Return [x, y] of the center of cell containing provided text 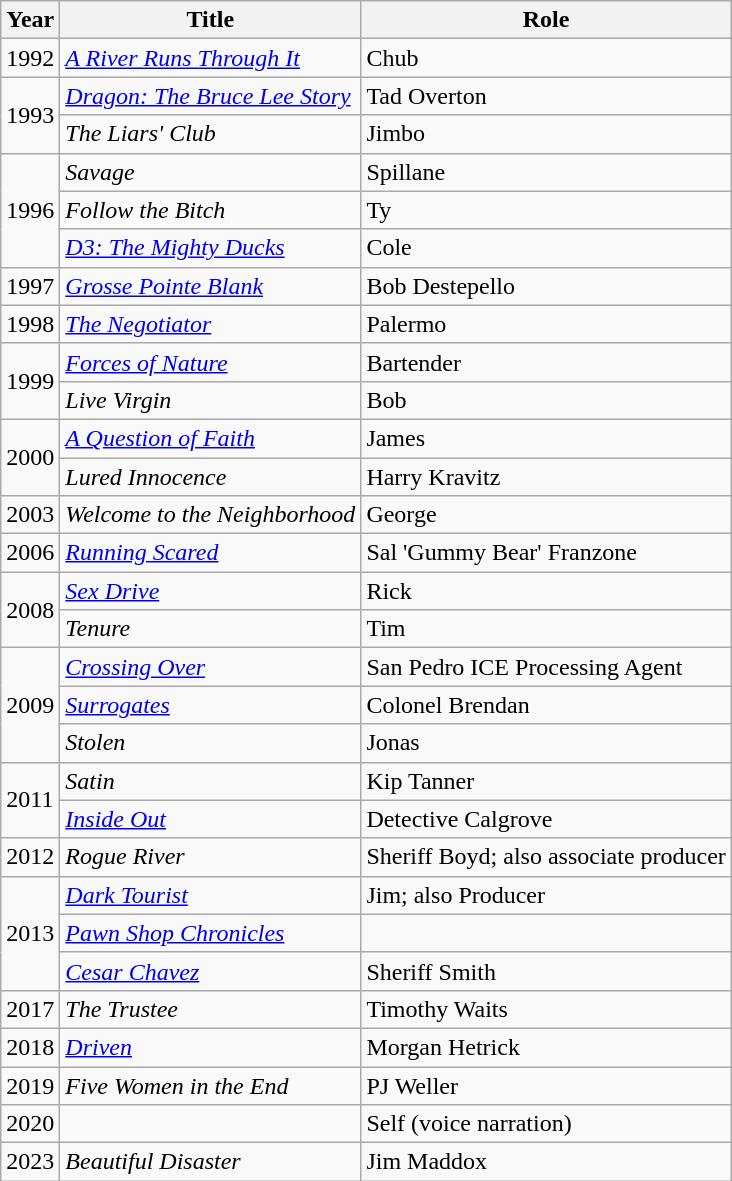
2017 [30, 1009]
Tim [546, 629]
2011 [30, 800]
2012 [30, 857]
2009 [30, 705]
Bob Destepello [546, 286]
Ty [546, 210]
Bob [546, 400]
Jonas [546, 743]
Rick [546, 591]
Sheriff Boyd; also associate producer [546, 857]
2018 [30, 1047]
San Pedro ICE Processing Agent [546, 667]
1993 [30, 115]
Palermo [546, 324]
Role [546, 20]
D3: The Mighty Ducks [210, 248]
Morgan Hetrick [546, 1047]
Jim; also Producer [546, 895]
A Question of Faith [210, 438]
Tenure [210, 629]
Sal 'Gummy Bear' Franzone [546, 553]
Cesar Chavez [210, 971]
Detective Calgrove [546, 819]
James [546, 438]
2019 [30, 1085]
Grosse Pointe Blank [210, 286]
PJ Weller [546, 1085]
Bartender [546, 362]
1998 [30, 324]
Kip Tanner [546, 781]
Surrogates [210, 705]
The Trustee [210, 1009]
Running Scared [210, 553]
Dark Tourist [210, 895]
Five Women in the End [210, 1085]
Year [30, 20]
1999 [30, 381]
Tad Overton [546, 96]
Cole [546, 248]
Title [210, 20]
Savage [210, 172]
Crossing Over [210, 667]
2006 [30, 553]
1992 [30, 58]
Inside Out [210, 819]
2023 [30, 1162]
Spillane [546, 172]
The Negotiator [210, 324]
The Liars' Club [210, 134]
Forces of Nature [210, 362]
Beautiful Disaster [210, 1162]
2013 [30, 933]
2003 [30, 515]
Chub [546, 58]
2008 [30, 610]
A River Runs Through It [210, 58]
George [546, 515]
Dragon: The Bruce Lee Story [210, 96]
Sheriff Smith [546, 971]
2000 [30, 457]
Welcome to the Neighborhood [210, 515]
Satin [210, 781]
Rogue River [210, 857]
Pawn Shop Chronicles [210, 933]
Lured Innocence [210, 477]
Colonel Brendan [546, 705]
Jimbo [546, 134]
1997 [30, 286]
Driven [210, 1047]
Sex Drive [210, 591]
Self (voice narration) [546, 1124]
Stolen [210, 743]
Follow the Bitch [210, 210]
Jim Maddox [546, 1162]
Harry Kravitz [546, 477]
2020 [30, 1124]
Live Virgin [210, 400]
Timothy Waits [546, 1009]
1996 [30, 210]
